Scan for the cell matching the given text and deliver its (x, y) coordinate at center. 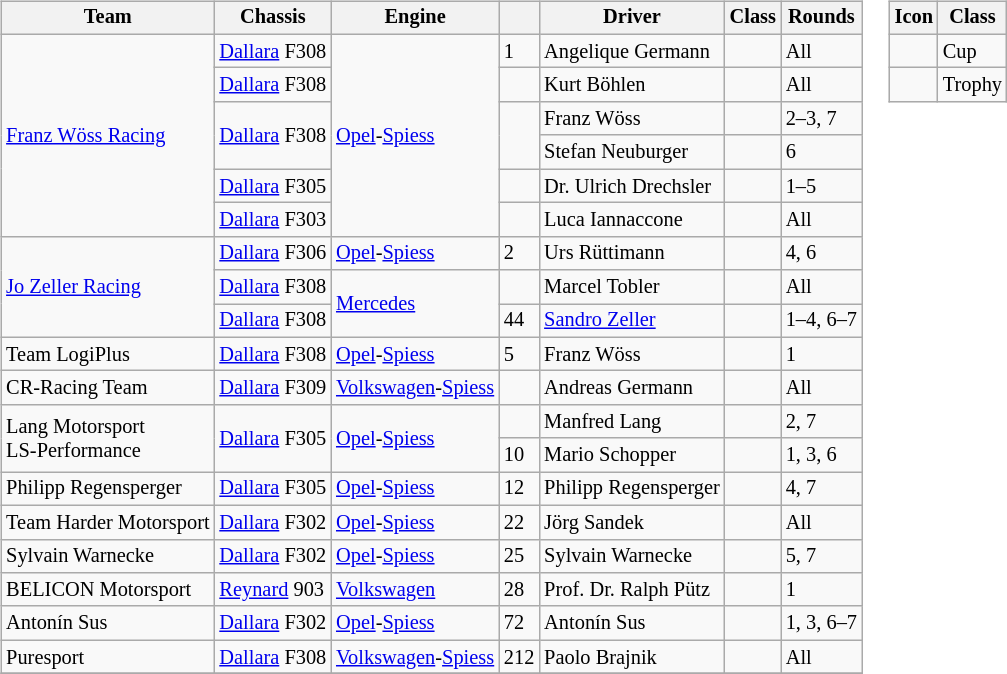
Dallara F306 (272, 253)
Mario Schopper (632, 455)
12 (519, 489)
Team Harder Motorsport (108, 522)
Lang Motorsport LS-Performance (108, 438)
Icon (914, 18)
Marcel Tobler (632, 287)
Puresport (108, 657)
Trophy (972, 85)
5, 7 (822, 556)
Luca Iannaccone (632, 220)
6 (822, 152)
2 (519, 253)
1–5 (822, 186)
Jo Zeller Racing (108, 286)
Mercedes (415, 304)
Rounds (822, 18)
2–3, 7 (822, 119)
Chassis (272, 18)
BELICON Motorsport (108, 590)
Dallara F303 (272, 220)
Franz Wöss Racing (108, 135)
4, 6 (822, 253)
2, 7 (822, 422)
Jörg Sandek (632, 522)
Driver (632, 18)
Volkswagen (415, 590)
Sandro Zeller (632, 321)
Dr. Ulrich Drechsler (632, 186)
CR-Racing Team (108, 388)
Paolo Brajnik (632, 657)
Prof. Dr. Ralph Pütz (632, 590)
1, 3, 6 (822, 455)
Dallara F309 (272, 388)
22 (519, 522)
44 (519, 321)
Angelique Germann (632, 51)
1–4, 6–7 (822, 321)
10 (519, 455)
25 (519, 556)
Team (108, 18)
Engine (415, 18)
Andreas Germann (632, 388)
4, 7 (822, 489)
Manfred Lang (632, 422)
Reynard 903 (272, 590)
5 (519, 354)
Stefan Neuburger (632, 152)
Kurt Böhlen (632, 85)
28 (519, 590)
Cup (972, 51)
1, 3, 6–7 (822, 623)
Team LogiPlus (108, 354)
Urs Rüttimann (632, 253)
212 (519, 657)
72 (519, 623)
